Extract the (x, y) coordinate from the center of the cell holding the provided text.  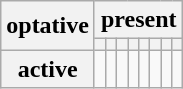
optative (48, 26)
active (48, 69)
present (138, 20)
